Detect which cell encompasses the target text, then output its (X, Y) center coordinate. 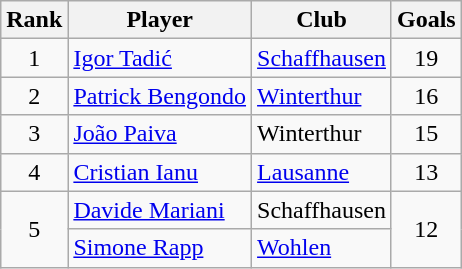
Simone Rapp (160, 248)
1 (34, 58)
Goals (426, 20)
16 (426, 96)
Cristian Ianu (160, 172)
Davide Mariani (160, 210)
4 (34, 172)
19 (426, 58)
Player (160, 20)
5 (34, 229)
2 (34, 96)
13 (426, 172)
Club (322, 20)
João Paiva (160, 134)
Wohlen (322, 248)
3 (34, 134)
Lausanne (322, 172)
Rank (34, 20)
15 (426, 134)
Patrick Bengondo (160, 96)
12 (426, 229)
Igor Tadić (160, 58)
